For the text-containing cell, return its midpoint in [x, y] coordinate format. 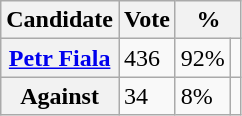
% [208, 20]
436 [146, 58]
Vote [146, 20]
Against [60, 96]
92% [202, 58]
34 [146, 96]
Petr Fiala [60, 58]
Candidate [60, 20]
8% [202, 96]
